Scan for the cell matching the given text and deliver its (X, Y) coordinate at center. 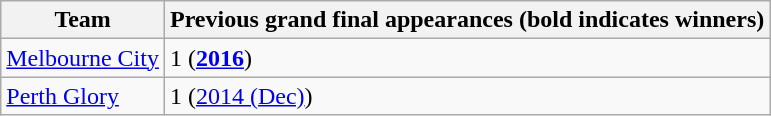
Team (83, 20)
Melbourne City (83, 58)
1 (2016) (466, 58)
Previous grand final appearances (bold indicates winners) (466, 20)
Perth Glory (83, 96)
1 (2014 (Dec)) (466, 96)
